Search for the cell housing the specified text and yield its (x, y) center coordinate. 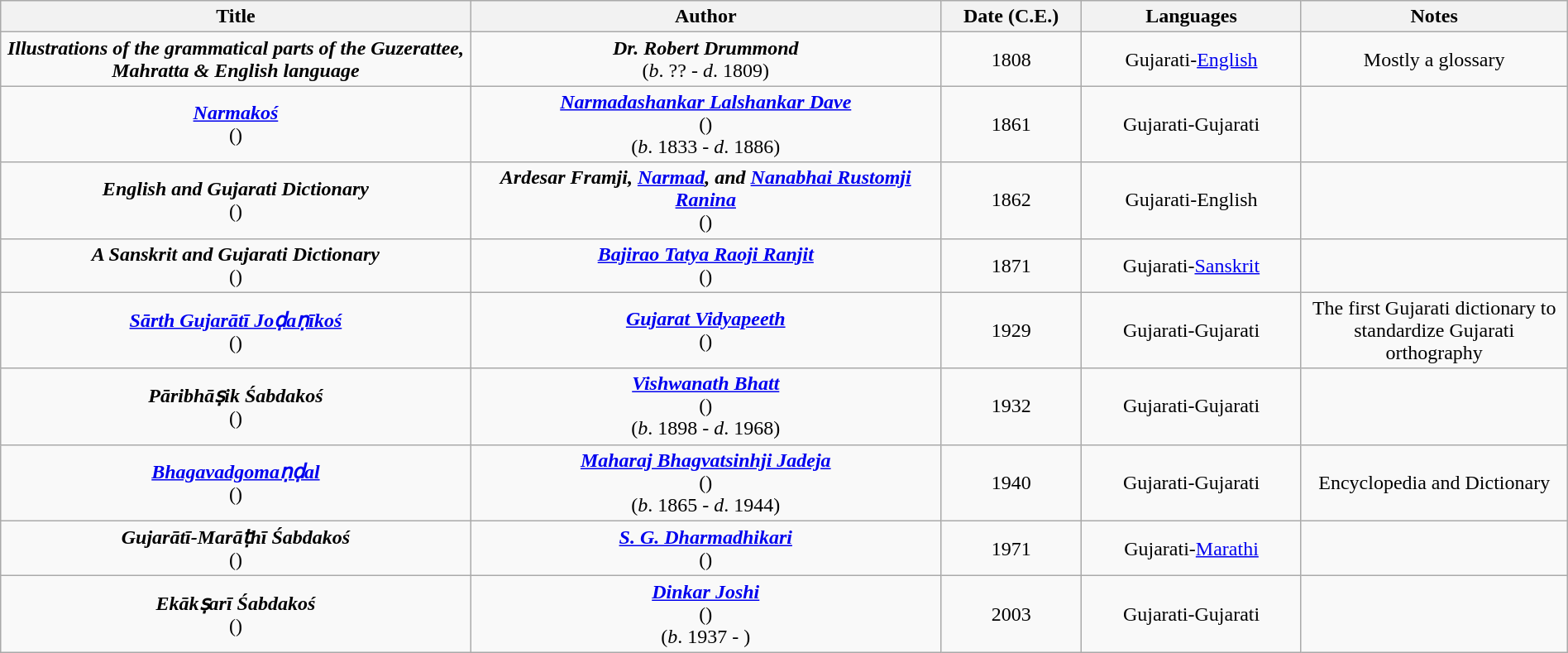
Ekākṣarī Śabdakoś() (236, 614)
English and Gujarati Dictionary() (236, 200)
Dinkar Joshi()(b. 1937 - ) (705, 614)
Bajirao Tatya Raoji Ranjit() (705, 265)
Maharaj Bhagvatsinhji Jadeja()(b. 1865 - d. 1944) (705, 483)
1861 (1011, 124)
S. G. Dharmadhikari() (705, 548)
1862 (1011, 200)
Narmakoś() (236, 124)
Narmadashankar Lalshankar Dave()(b. 1833 - d. 1886) (705, 124)
Ardesar Framji, Narmad, and Nanabhai Rustomji Ranina() (705, 200)
1932 (1011, 406)
2003 (1011, 614)
Title (236, 17)
A Sanskrit and Gujarati Dictionary() (236, 265)
1871 (1011, 265)
1940 (1011, 483)
Gujarati-Marathi (1191, 548)
1929 (1011, 330)
Notes (1434, 17)
Gujarātī-Marāṭhī Śabdakoś() (236, 548)
Pāribhāṣik Śabdakoś() (236, 406)
The first Gujarati dictionary to standardize Gujarati orthography (1434, 330)
Illustrations of the grammatical parts of the Guzerattee, Mahratta & English language (236, 60)
Vishwanath Bhatt()(b. 1898 - d. 1968) (705, 406)
Encyclopedia and Dictionary (1434, 483)
Date (C.E.) (1011, 17)
Gujarati-Sanskrit (1191, 265)
Gujarat Vidyapeeth() (705, 330)
Bhagavadgomaṇḍal() (236, 483)
Author (705, 17)
Dr. Robert Drummond(b. ?? - d. 1809) (705, 60)
Mostly a glossary (1434, 60)
1808 (1011, 60)
Languages (1191, 17)
Sārth Gujarātī Joḍaṇīkoś() (236, 330)
1971 (1011, 548)
